From the cell containing the given text, extract its center point as [X, Y] coordinate. 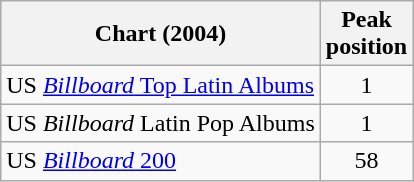
US Billboard Top Latin Albums [161, 85]
US Billboard 200 [161, 161]
58 [366, 161]
US Billboard Latin Pop Albums [161, 123]
Peakposition [366, 34]
Chart (2004) [161, 34]
